Detect which cell encompasses the target text, then output its [X, Y] center coordinate. 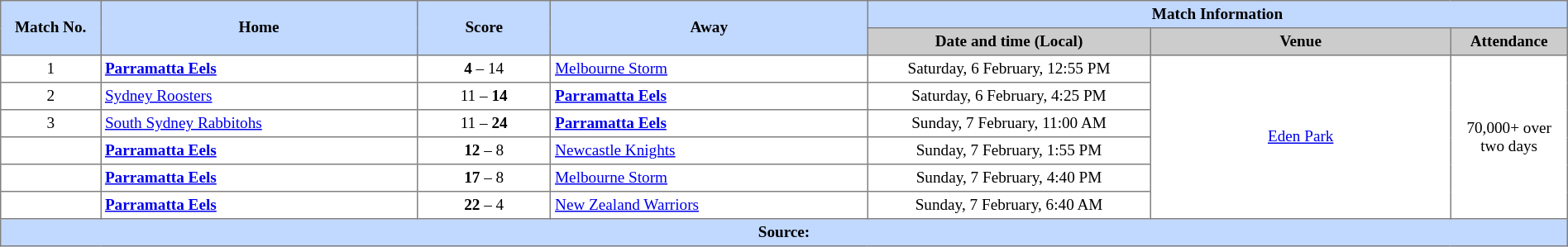
New Zealand Warriors [710, 205]
4 – 14 [485, 69]
Match Information [1217, 15]
Sunday, 7 February, 11:00 AM [1009, 124]
Match No. [51, 28]
Venue [1300, 41]
17 – 8 [485, 178]
Score [485, 28]
3 [51, 124]
Date and time (Local) [1009, 41]
Away [710, 28]
Newcastle Knights [710, 150]
Saturday, 6 February, 12:55 PM [1009, 69]
Sydney Roosters [260, 96]
2 [51, 96]
11 – 14 [485, 96]
12 – 8 [485, 150]
Sunday, 7 February, 6:40 AM [1009, 205]
Sunday, 7 February, 4:40 PM [1009, 178]
11 – 24 [485, 124]
Eden Park [1300, 137]
22 – 4 [485, 205]
1 [51, 69]
South Sydney Rabbitohs [260, 124]
Attendance [1508, 41]
Source: [784, 233]
Saturday, 6 February, 4:25 PM [1009, 96]
70,000+ over two days [1508, 137]
Sunday, 7 February, 1:55 PM [1009, 150]
Home [260, 28]
